Find where the given text appears and provide that cell's center as [x, y] coordinate. 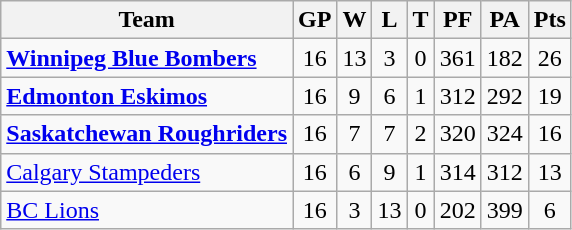
Edmonton Eskimos [147, 96]
Winnipeg Blue Bombers [147, 58]
L [390, 20]
Calgary Stampeders [147, 172]
Team [147, 20]
292 [504, 96]
GP [315, 20]
324 [504, 134]
26 [550, 58]
202 [458, 210]
19 [550, 96]
182 [504, 58]
314 [458, 172]
2 [420, 134]
Pts [550, 20]
320 [458, 134]
W [354, 20]
399 [504, 210]
361 [458, 58]
T [420, 20]
Saskatchewan Roughriders [147, 134]
PF [458, 20]
PA [504, 20]
BC Lions [147, 210]
